Output the [X, Y] coordinate of the center of the cell containing the given text.  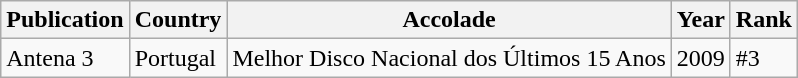
Portugal [178, 58]
2009 [700, 58]
Country [178, 20]
Melhor Disco Nacional dos Últimos 15 Anos [449, 58]
Accolade [449, 20]
Year [700, 20]
Rank [764, 20]
Publication [65, 20]
#3 [764, 58]
Antena 3 [65, 58]
